Locate the cell with the specified text and output its (x, y) center coordinate. 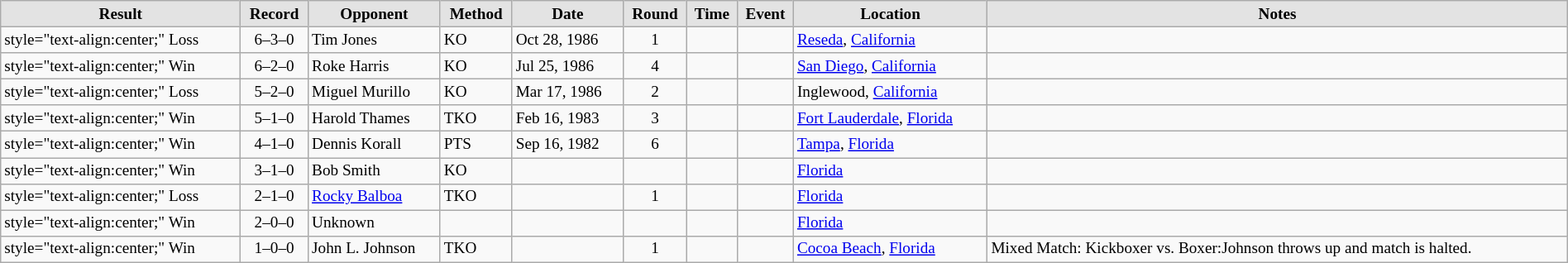
6–2–0 (275, 66)
Event (765, 14)
Harold Thames (375, 118)
3 (655, 118)
4–1–0 (275, 145)
5–1–0 (275, 118)
Reseda, California (890, 40)
6 (655, 145)
2–0–0 (275, 223)
5–2–0 (275, 92)
Roke Harris (375, 66)
Mar 17, 1986 (567, 92)
Date (567, 14)
3–1–0 (275, 170)
2–1–0 (275, 197)
Tampa, Florida (890, 145)
Rocky Balboa (375, 197)
John L. Johnson (375, 249)
Record (275, 14)
Location (890, 14)
Notes (1277, 14)
Mixed Match: Kickboxer vs. Boxer:Johnson throws up and match is halted. (1277, 249)
Sep 16, 1982 (567, 145)
Cocoa Beach, Florida (890, 249)
4 (655, 66)
San Diego, California (890, 66)
Opponent (375, 14)
Method (476, 14)
Round (655, 14)
Jul 25, 1986 (567, 66)
Bob Smith (375, 170)
Fort Lauderdale, Florida (890, 118)
Tim Jones (375, 40)
2 (655, 92)
6–3–0 (275, 40)
1–0–0 (275, 249)
Time (711, 14)
Feb 16, 1983 (567, 118)
Result (121, 14)
Dennis Korall (375, 145)
Oct 28, 1986 (567, 40)
Unknown (375, 223)
Miguel Murillo (375, 92)
Inglewood, California (890, 92)
PTS (476, 145)
